Locate the cell with the specified text and output its [X, Y] center coordinate. 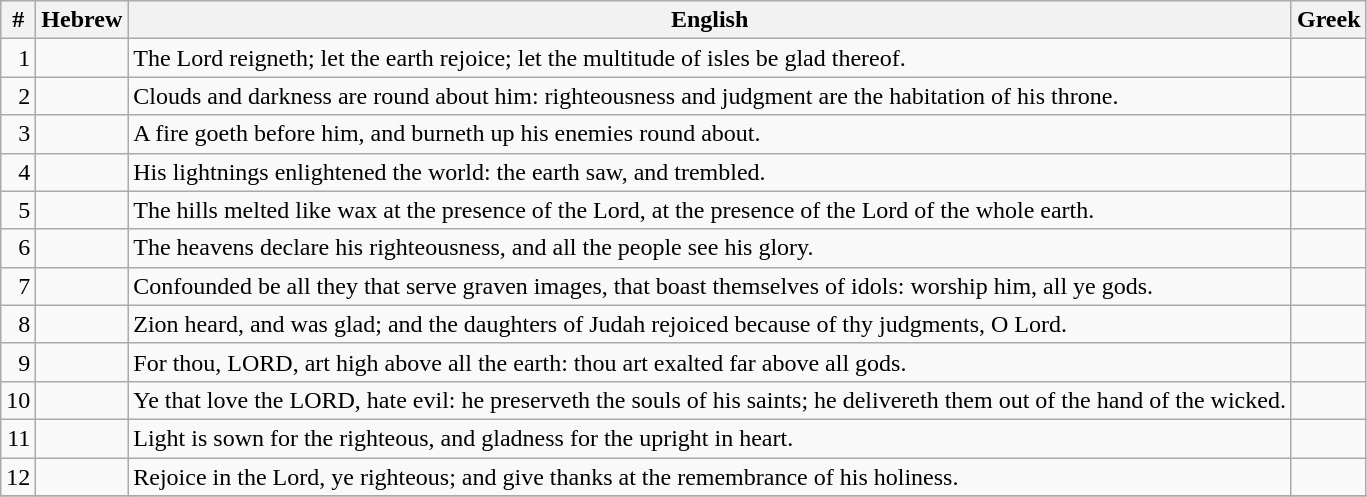
The hills melted like wax at the presence of the Lord, at the presence of the Lord of the whole earth. [710, 210]
Clouds and darkness are round about him: righteousness and judgment are the habitation of his throne. [710, 96]
Zion heard, and was glad; and the daughters of Judah rejoiced because of thy judgments, O Lord. [710, 324]
English [710, 20]
A fire goeth before him, and burneth up his enemies round about. [710, 134]
Greek [1328, 20]
12 [18, 477]
For thou, LORD, art high above all the earth: thou art exalted far above all gods. [710, 362]
9 [18, 362]
3 [18, 134]
5 [18, 210]
# [18, 20]
Hebrew [82, 20]
Confounded be all they that serve graven images, that boast themselves of idols: worship him, all ye gods. [710, 286]
The Lord reigneth; let the earth rejoice; let the multitude of isles be glad thereof. [710, 58]
1 [18, 58]
11 [18, 438]
4 [18, 172]
The heavens declare his righteousness, and all the people see his glory. [710, 248]
7 [18, 286]
2 [18, 96]
His lightnings enlightened the world: the earth saw, and trembled. [710, 172]
8 [18, 324]
Rejoice in the Lord, ye righteous; and give thanks at the remembrance of his holiness. [710, 477]
Light is sown for the righteous, and gladness for the upright in heart. [710, 438]
6 [18, 248]
10 [18, 400]
Ye that love the LORD, hate evil: he preserveth the souls of his saints; he delivereth them out of the hand of the wicked. [710, 400]
